Scan for the cell matching the given text and deliver its (x, y) coordinate at center. 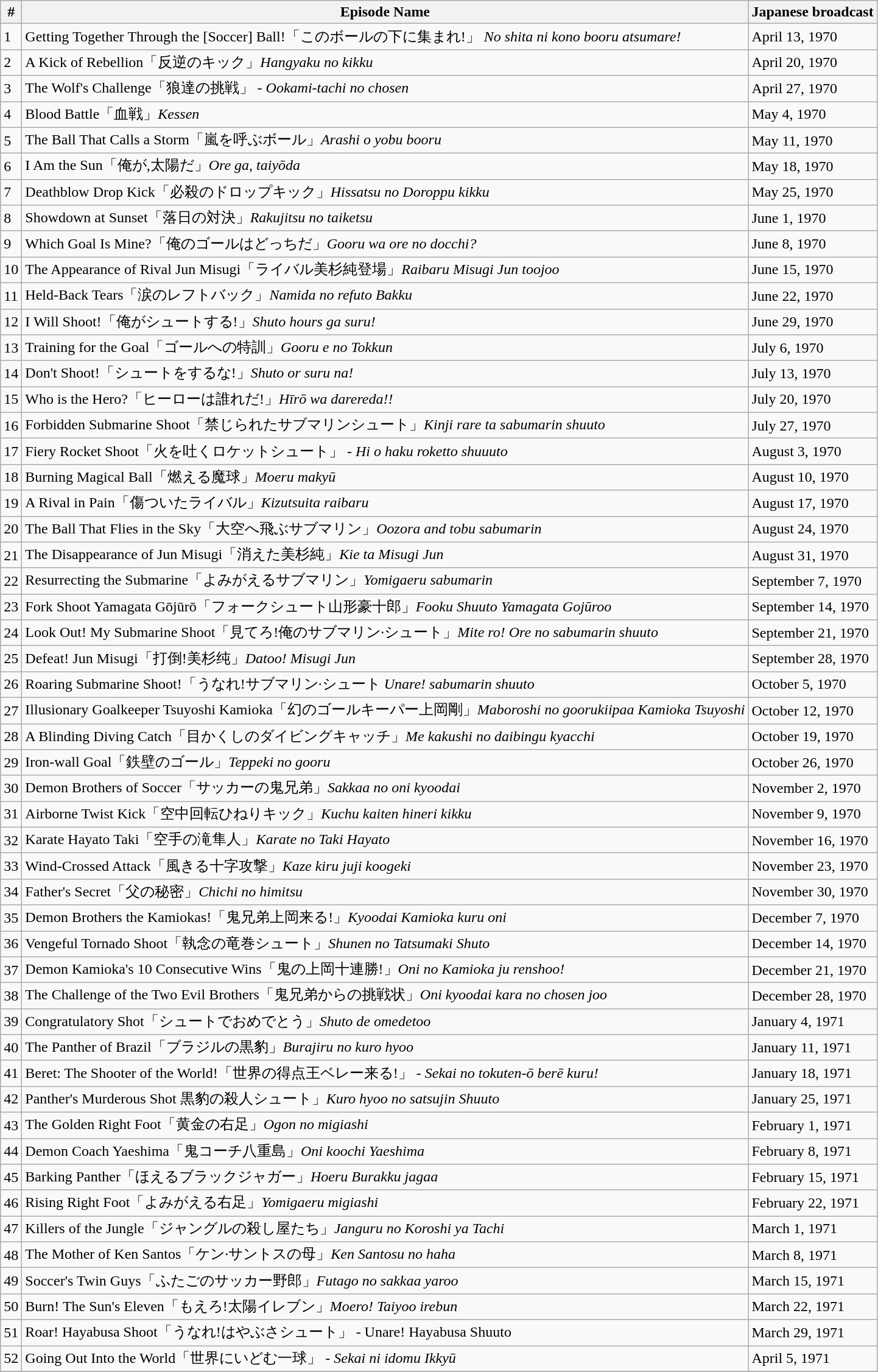
April 20, 1970 (812, 62)
22 (11, 581)
February 8, 1971 (812, 1151)
31 (11, 815)
The Wolf's Challenge「狼達の挑戦」 - Ookami-tachi no chosen (385, 89)
4 (11, 114)
December 21, 1970 (812, 969)
26 (11, 684)
October 26, 1970 (812, 762)
October 19, 1970 (812, 737)
August 3, 1970 (812, 452)
38 (11, 996)
52 (11, 1359)
A Kick of Rebellion「反逆のキック」Hangyaku no kikku (385, 62)
May 18, 1970 (812, 167)
November 9, 1970 (812, 815)
44 (11, 1151)
16 (11, 425)
May 25, 1970 (812, 192)
39 (11, 1022)
Wind-Crossed Attack「風きる十字攻撃」Kaze kiru juji koogeki (385, 866)
24 (11, 633)
July 13, 1970 (812, 374)
February 22, 1971 (812, 1203)
January 18, 1971 (812, 1073)
July 27, 1970 (812, 425)
January 11, 1971 (812, 1047)
Don't Shoot!「シュートをするな!」Shuto or suru na! (385, 374)
Showdown at Sunset「落日の対決」Rakujitsu no taiketsu (385, 218)
41 (11, 1073)
February 15, 1971 (812, 1178)
September 14, 1970 (812, 607)
April 5, 1971 (812, 1359)
36 (11, 944)
45 (11, 1178)
September 28, 1970 (812, 659)
Demon Brothers of Soccer「サッカーの鬼兄弟」Sakkaa no oni kyoodai (385, 788)
June 22, 1970 (812, 296)
October 5, 1970 (812, 684)
19 (11, 503)
Barking Panther「ほえるブラックジャガー」Hoeru Burakku jagaa (385, 1178)
Going Out Into the World「世界にいどむ一球」 - Sekai ni idomu Ikkyū (385, 1359)
Who is the Hero?「ヒーローは誰れだ!」Hīrō wa darereda!! (385, 399)
20 (11, 530)
The Mother of Ken Santos「ケン·サントスの母」Ken Santosu no haha (385, 1254)
6 (11, 167)
Demon Kamioka's 10 Consecutive Wins「鬼の上岡十連勝!」Oni no Kamioka ju renshoo! (385, 969)
Burn! The Sun's Eleven「もえろ!太陽イレブン」Moero! Taiyoo irebun (385, 1307)
Beret: The Shooter of the World!「世界の得点王ベレー来る!」 - Sekai no tokuten-ō berē kuru! (385, 1073)
August 31, 1970 (812, 555)
30 (11, 788)
August 10, 1970 (812, 477)
December 28, 1970 (812, 996)
May 11, 1970 (812, 140)
Iron-wall Goal「鉄壁のゴール」Teppeki no gooru (385, 762)
I Am the Sun「俺が,太陽だ」Ore ga, taiyōda (385, 167)
Killers of the Jungle「ジャングルの殺し屋たち」Janguru no Koroshi ya Tachi (385, 1229)
May 4, 1970 (812, 114)
Which Goal Is Mine?「俺のゴールはどっちだ」Gooru wa ore no docchi? (385, 244)
43 (11, 1125)
42 (11, 1100)
The Challenge of the Two Evil Brothers「鬼兄弟からの挑戦状」Oni kyoodai kara no chosen joo (385, 996)
Fork Shoot Yamagata Gōjūrō「フォークシュート山形豪十郎」Fooku Shuuto Yamagata Gojūroo (385, 607)
November 16, 1970 (812, 840)
Roar! Hayabusa Shoot「うなれ!はやぶさシュート」 - Unare! Hayabusa Shuuto (385, 1332)
9 (11, 244)
April 13, 1970 (812, 37)
Japanese broadcast (812, 12)
Deathblow Drop Kick「必殺のドロップキック」Hissatsu no Doroppu kikku (385, 192)
25 (11, 659)
April 27, 1970 (812, 89)
January 4, 1971 (812, 1022)
Resurrecting the Submarine「よみがえるサブマリン」Yomigaeru sabumarin (385, 581)
17 (11, 452)
November 30, 1970 (812, 892)
A Rival in Pain「傷ついたライバル」Kizutsuita raibaru (385, 503)
40 (11, 1047)
Forbidden Submarine Shoot「禁じられたサブマリンシュート」Kinji rare ta sabumarin shuuto (385, 425)
48 (11, 1254)
March 22, 1971 (812, 1307)
Rising Right Foot「よみがえる右足」Yomigaeru migiashi (385, 1203)
Airborne Twist Kick「空中回転ひねりキック」Kuchu kaiten hineri kikku (385, 815)
August 17, 1970 (812, 503)
Congratulatory Shot「シュートでおめでとう」Shuto de omedetoo (385, 1022)
March 1, 1971 (812, 1229)
The Ball That Calls a Storm「嵐を呼ぶボール」Arashi o yobu booru (385, 140)
Training for the Goal「ゴールへの特訓」Gooru e no Tokkun (385, 348)
March 29, 1971 (812, 1332)
23 (11, 607)
June 8, 1970 (812, 244)
51 (11, 1332)
34 (11, 892)
Demon Brothers the Kamiokas!「鬼兄弟上岡来る!」Kyoodai Kamioka kuru oni (385, 918)
February 1, 1971 (812, 1125)
7 (11, 192)
28 (11, 737)
# (11, 12)
November 2, 1970 (812, 788)
October 12, 1970 (812, 710)
Held-Back Tears「涙のレフトバック」Namida no refuto Bakku (385, 296)
32 (11, 840)
December 14, 1970 (812, 944)
Panther's Murderous Shot 黒豹の殺人シュート」Kuro hyoo no satsujin Shuuto (385, 1100)
49 (11, 1281)
Roaring Submarine Shoot!「うなれ!サブマリン·シュート Unare! sabumarin shuuto (385, 684)
Karate Hayato Taki「空手の滝隼人」Karate no Taki Hayato (385, 840)
A Blinding Diving Catch「目かくしのダイビングキャッチ」Me kakushi no daibingu kyacchi (385, 737)
Getting Together Through the [Soccer] Ball!「このボールの下に集まれ!」 No shita ni kono booru atsumare! (385, 37)
December 7, 1970 (812, 918)
21 (11, 555)
8 (11, 218)
Father's Secret「父の秘密」Chichi no himitsu (385, 892)
Vengeful Tornado Shoot「執念の竜巻シュート」Shunen no Tatsumaki Shuto (385, 944)
June 29, 1970 (812, 322)
The Panther of Brazil「ブラジルの黒豹」Burajiru no kuro hyoo (385, 1047)
37 (11, 969)
Defeat! Jun Misugi「打倒!美杉纯」Datoo! Misugi Jun (385, 659)
The Appearance of Rival Jun Misugi「ライバル美杉純登場」Raibaru Misugi Jun toojoo (385, 270)
12 (11, 322)
September 7, 1970 (812, 581)
13 (11, 348)
July 20, 1970 (812, 399)
33 (11, 866)
Blood Battle「血戦」Kessen (385, 114)
I Will Shoot!「俺がシュートする!」Shuto hours ga suru! (385, 322)
November 23, 1970 (812, 866)
15 (11, 399)
Demon Coach Yaeshima「鬼コーチ八重島」Oni koochi Yaeshima (385, 1151)
3 (11, 89)
March 15, 1971 (812, 1281)
14 (11, 374)
Illusionary Goalkeeper Tsuyoshi Kamioka「幻のゴールキーパー上岡剛」Maboroshi no goorukiipaa Kamioka Tsuyoshi (385, 710)
5 (11, 140)
Episode Name (385, 12)
47 (11, 1229)
Burning Magical Ball「燃える魔球」Moeru makyū (385, 477)
35 (11, 918)
2 (11, 62)
Look Out! My Submarine Shoot「見てろ!俺のサブマリン·シュート」Mite ro! Ore no sabumarin shuuto (385, 633)
August 24, 1970 (812, 530)
29 (11, 762)
50 (11, 1307)
June 15, 1970 (812, 270)
11 (11, 296)
July 6, 1970 (812, 348)
1 (11, 37)
18 (11, 477)
March 8, 1971 (812, 1254)
27 (11, 710)
The Ball That Flies in the Sky「大空へ飛ぶサブマリン」Oozora and tobu sabumarin (385, 530)
January 25, 1971 (812, 1100)
June 1, 1970 (812, 218)
Soccer's Twin Guys「ふたごのサッカー野郎」Futago no sakkaa yaroo (385, 1281)
The Disappearance of Jun Misugi「消えた美杉純」Kie ta Misugi Jun (385, 555)
September 21, 1970 (812, 633)
Fiery Rocket Shoot「火を吐くロケットシュート」 - Hi o haku roketto shuuuto (385, 452)
10 (11, 270)
46 (11, 1203)
The Golden Right Foot「黄金の右足」Ogon no migiashi (385, 1125)
